Capture the cell that displays the provided text and extract its [X, Y] central coordinate. 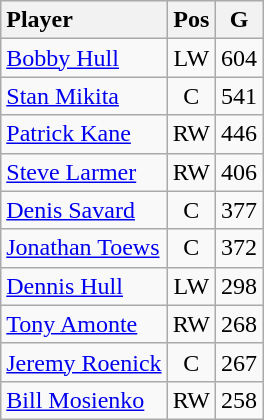
Denis Savard [84, 210]
Bill Mosienko [84, 400]
Bobby Hull [84, 58]
G [240, 20]
604 [240, 58]
372 [240, 248]
Steve Larmer [84, 172]
258 [240, 400]
Jeremy Roenick [84, 362]
Jonathan Toews [84, 248]
541 [240, 96]
446 [240, 134]
377 [240, 210]
406 [240, 172]
267 [240, 362]
Patrick Kane [84, 134]
Tony Amonte [84, 324]
Dennis Hull [84, 286]
298 [240, 286]
Pos [191, 20]
268 [240, 324]
Stan Mikita [84, 96]
Player [84, 20]
